Locate the cell with the specified text and output its (x, y) center coordinate. 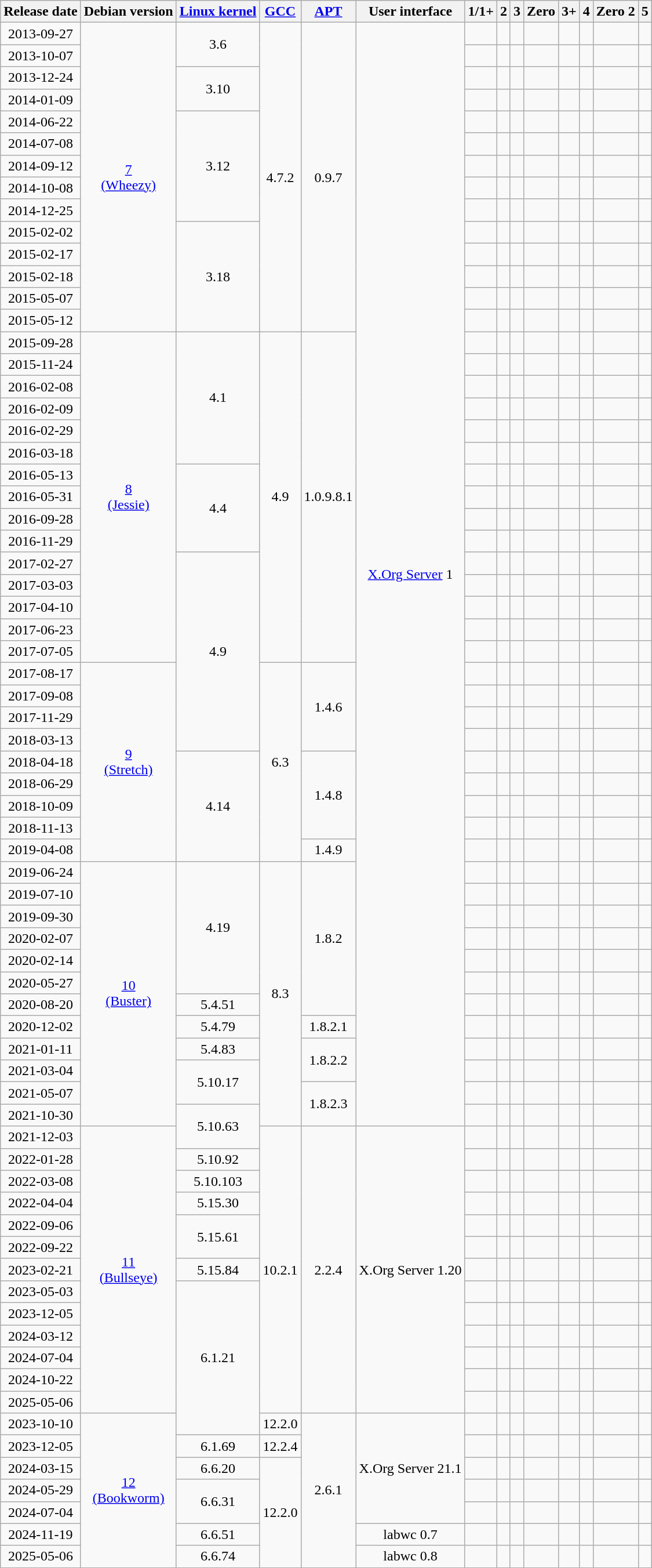
2020-02-07 (41, 938)
5.10.17 (218, 1082)
2022-01-28 (41, 1159)
2017-07-05 (41, 652)
2014-01-09 (41, 100)
4.14 (218, 806)
2017-06-23 (41, 629)
4.7.2 (281, 177)
3.10 (218, 89)
2.2.4 (328, 1270)
6.1.69 (218, 1446)
1.0.9.8.1 (328, 498)
5.15.84 (218, 1269)
2 (503, 12)
APT (328, 12)
12(Bookworm) (129, 1490)
1/1+ (481, 12)
2021-03-04 (41, 1071)
2015-02-02 (41, 232)
2024-11-19 (41, 1534)
2013-10-07 (41, 56)
1.8.2.1 (328, 1027)
2019-04-08 (41, 850)
2017-08-17 (41, 674)
2017-09-08 (41, 696)
2014-12-25 (41, 210)
X.Org Server 21.1 (410, 1468)
2015-02-17 (41, 254)
2014-07-08 (41, 144)
4.19 (218, 927)
2.6.1 (328, 1490)
5.10.103 (218, 1181)
2021-10-30 (41, 1115)
2016-09-28 (41, 519)
2024-03-12 (41, 1335)
2018-10-09 (41, 806)
2015-05-12 (41, 321)
2017-02-27 (41, 563)
10.2.1 (281, 1270)
1.4.9 (328, 850)
2014-09-12 (41, 166)
3 (517, 12)
2016-02-29 (41, 431)
2013-09-27 (41, 34)
2019-06-24 (41, 872)
3.12 (218, 166)
5.15.30 (218, 1203)
9(Stretch) (129, 762)
2016-11-29 (41, 541)
1.4.6 (328, 707)
User interface (410, 12)
3.18 (218, 276)
2018-04-18 (41, 762)
5.4.83 (218, 1049)
2022-09-22 (41, 1247)
2024-03-15 (41, 1468)
2023-05-03 (41, 1291)
11(Bullseye) (129, 1270)
2024-10-22 (41, 1380)
2016-02-09 (41, 409)
Linux kernel (218, 12)
1.4.8 (328, 795)
6.1.21 (218, 1358)
2017-04-10 (41, 607)
2016-05-13 (41, 475)
1.8.2.2 (328, 1060)
6.3 (281, 762)
2015-05-07 (41, 299)
2019-09-30 (41, 916)
2021-05-07 (41, 1093)
Zero (541, 12)
5 (644, 12)
2024-05-29 (41, 1490)
12.2.4 (281, 1446)
8.3 (281, 994)
2022-09-06 (41, 1225)
5.4.51 (218, 1005)
5.10.92 (218, 1159)
2013-12-24 (41, 78)
10(Buster) (129, 994)
6.6.20 (218, 1468)
labwc 0.7 (410, 1534)
6.6.74 (218, 1556)
2022-03-08 (41, 1181)
6.6.51 (218, 1534)
5.15.61 (218, 1236)
3.6 (218, 45)
5.4.79 (218, 1027)
2019-07-10 (41, 894)
2018-03-13 (41, 740)
2016-02-08 (41, 387)
4.4 (218, 508)
2018-11-13 (41, 828)
2015-02-18 (41, 277)
2021-12-03 (41, 1137)
3+ (569, 12)
4 (587, 12)
2016-03-18 (41, 453)
2020-02-14 (41, 960)
7(Wheezy) (129, 177)
labwc 0.8 (410, 1556)
X.Org Server 1 (410, 574)
1.8.2.3 (328, 1104)
2017-11-29 (41, 718)
2020-08-20 (41, 1005)
2021-01-11 (41, 1049)
Debian version (129, 12)
2016-05-31 (41, 497)
2020-12-02 (41, 1027)
2023-02-21 (41, 1269)
5.10.63 (218, 1126)
X.Org Server 1.20 (410, 1270)
2022-04-04 (41, 1203)
0.9.7 (328, 177)
2018-06-29 (41, 784)
GCC (281, 12)
Release date (41, 12)
8(Jessie) (129, 498)
Zero 2 (615, 12)
2014-10-08 (41, 188)
2014-06-22 (41, 122)
2015-11-24 (41, 365)
2020-05-27 (41, 983)
4.1 (218, 398)
2015-09-28 (41, 343)
6.6.31 (218, 1501)
2017-03-03 (41, 585)
2023-10-10 (41, 1424)
1.8.2 (328, 938)
